Find where the given text appears and provide that cell's center as [X, Y] coordinate. 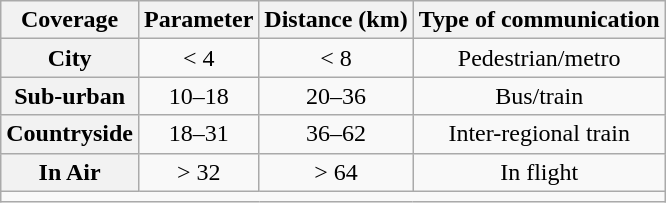
Pedestrian/metro [539, 58]
> 32 [198, 172]
In flight [539, 172]
Bus/train [539, 96]
Countryside [70, 134]
< 8 [336, 58]
18–31 [198, 134]
Coverage [70, 20]
Parameter [198, 20]
Type of communication [539, 20]
36–62 [336, 134]
10–18 [198, 96]
Sub-urban [70, 96]
Distance (km) [336, 20]
Inter-regional train [539, 134]
20–36 [336, 96]
< 4 [198, 58]
> 64 [336, 172]
City [70, 58]
In Air [70, 172]
